Locate the cell with the specified text and output its (x, y) center coordinate. 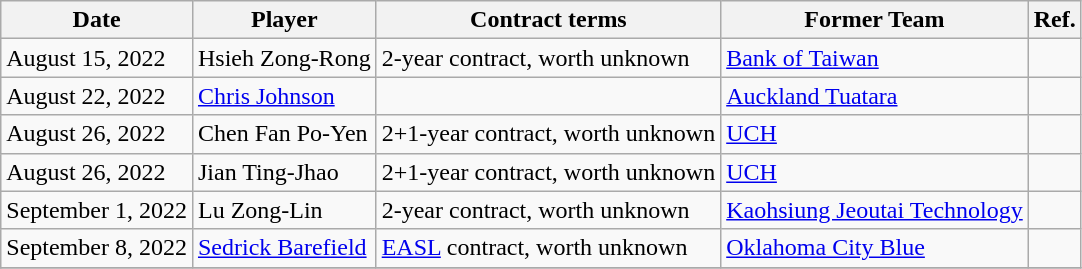
Auckland Tuatara (875, 96)
EASL contract, worth unknown (548, 248)
Contract terms (548, 20)
September 1, 2022 (97, 210)
Chris Johnson (284, 96)
August 22, 2022 (97, 96)
Bank of Taiwan (875, 58)
Sedrick Barefield (284, 248)
August 15, 2022 (97, 58)
September 8, 2022 (97, 248)
Chen Fan Po-Yen (284, 134)
Ref. (1054, 20)
Jian Ting-Jhao (284, 172)
Oklahoma City Blue (875, 248)
Player (284, 20)
Kaohsiung Jeoutai Technology (875, 210)
Hsieh Zong-Rong (284, 58)
Former Team (875, 20)
Date (97, 20)
Lu Zong-Lin (284, 210)
